Determine the [x, y] coordinate at the center of the cell enclosing the given text.  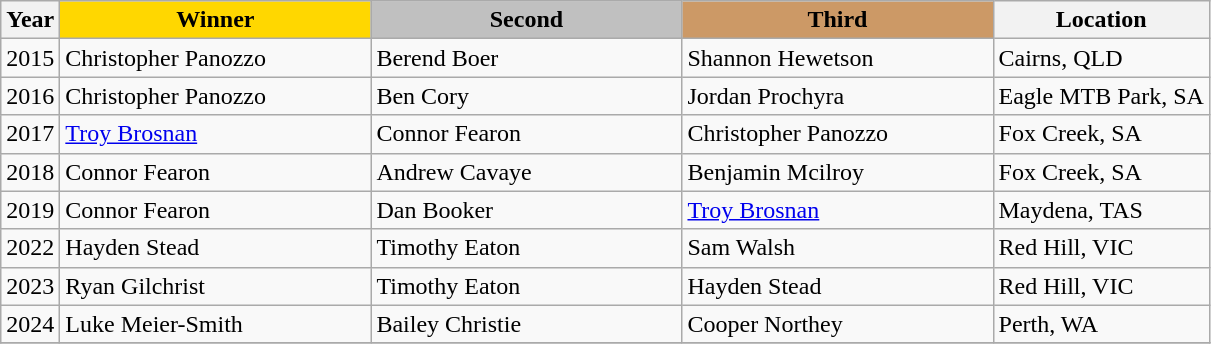
Maydena, TAS [1101, 210]
Third [838, 20]
Location [1101, 20]
2023 [30, 286]
Ryan Gilchrist [216, 286]
Andrew Cavaye [526, 172]
Cairns, QLD [1101, 58]
2017 [30, 134]
2022 [30, 248]
2016 [30, 96]
Sam Walsh [838, 248]
Berend Boer [526, 58]
Ben Cory [526, 96]
Winner [216, 20]
2019 [30, 210]
Cooper Northey [838, 324]
Second [526, 20]
Bailey Christie [526, 324]
Year [30, 20]
2015 [30, 58]
Perth, WA [1101, 324]
2024 [30, 324]
Shannon Hewetson [838, 58]
2018 [30, 172]
Luke Meier-Smith [216, 324]
Jordan Prochyra [838, 96]
Eagle MTB Park, SA [1101, 96]
Benjamin Mcilroy [838, 172]
Dan Booker [526, 210]
